Scan for the cell matching the given text and deliver its [x, y] coordinate at center. 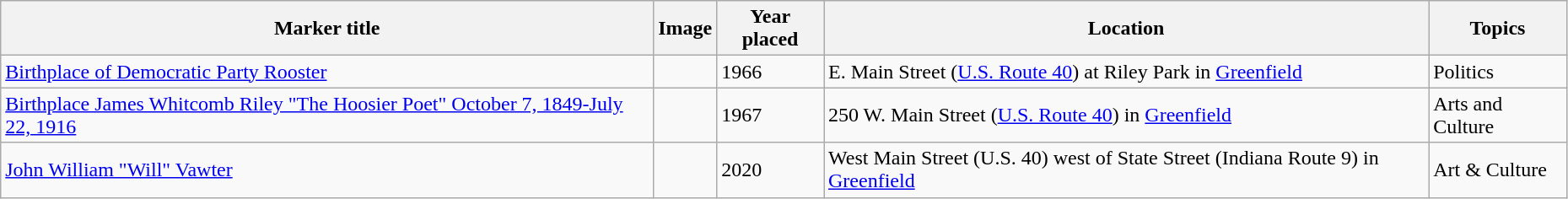
Arts and Culture [1498, 115]
West Main Street (U.S. 40) west of State Street (Indiana Route 9) in Greenfield [1125, 170]
Politics [1498, 72]
Year placed [771, 29]
2020 [771, 170]
Art & Culture [1498, 170]
John William "Will" Vawter [327, 170]
1967 [771, 115]
Topics [1498, 29]
Birthplace of Democratic Party Rooster [327, 72]
Image [685, 29]
Location [1125, 29]
Birthplace James Whitcomb Riley "The Hoosier Poet" October 7, 1849-July 22, 1916 [327, 115]
Marker title [327, 29]
E. Main Street (U.S. Route 40) at Riley Park in Greenfield [1125, 72]
250 W. Main Street (U.S. Route 40) in Greenfield [1125, 115]
1966 [771, 72]
